Locate the cell with the specified text and output its [X, Y] center coordinate. 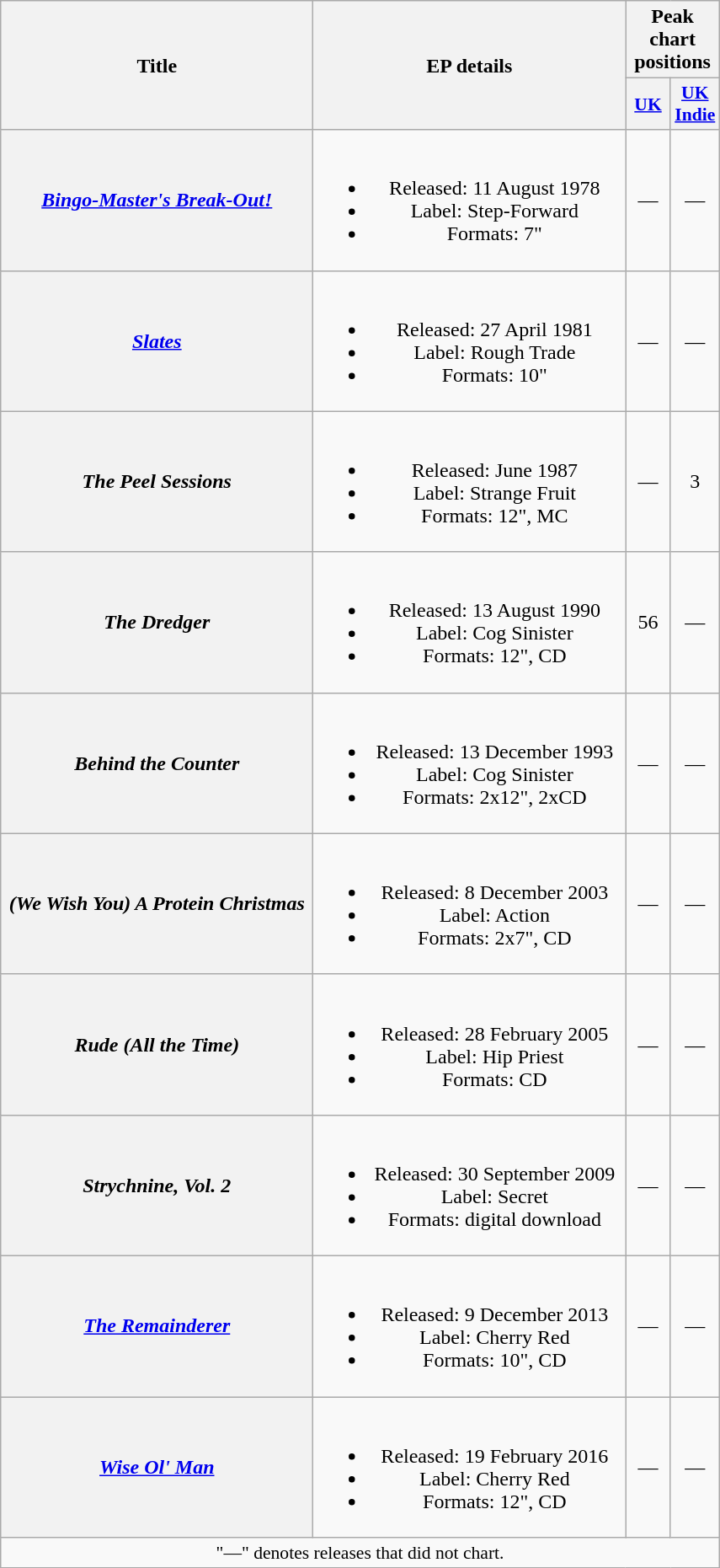
3 [695, 482]
Rude (All the Time) [157, 1045]
Released: 19 February 2016Label: Cherry RedFormats: 12", CD [470, 1468]
Released: 13 August 1990Label: Cog SinisterFormats: 12", CD [470, 622]
Released: 11 August 1978Label: Step-ForwardFormats: 7" [470, 201]
(We Wish You) A Protein Christmas [157, 903]
Slates [157, 340]
56 [648, 622]
UK [648, 104]
Released: 27 April 1981Label: Rough TradeFormats: 10" [470, 340]
Released: 8 December 2003Label: ActionFormats: 2x7", CD [470, 903]
Wise Ol' Man [157, 1468]
Released: 28 February 2005Label: Hip PriestFormats: CD [470, 1045]
Bingo-Master's Break-Out! [157, 201]
UK Indie [695, 104]
Behind the Counter [157, 763]
Released: June 1987Label: Strange FruitFormats: 12", MC [470, 482]
The Dredger [157, 622]
EP details [470, 66]
Peak chart positions [672, 40]
Released: 9 December 2013Label: Cherry RedFormats: 10", CD [470, 1326]
The Peel Sessions [157, 482]
Released: 30 September 2009Label: SecretFormats: digital download [470, 1185]
The Remainderer [157, 1326]
Title [157, 66]
"—" denotes releases that did not chart. [360, 1553]
Strychnine, Vol. 2 [157, 1185]
Released: 13 December 1993Label: Cog SinisterFormats: 2x12", 2xCD [470, 763]
